Determine the (X, Y) coordinate at the center of the cell enclosing the given text.  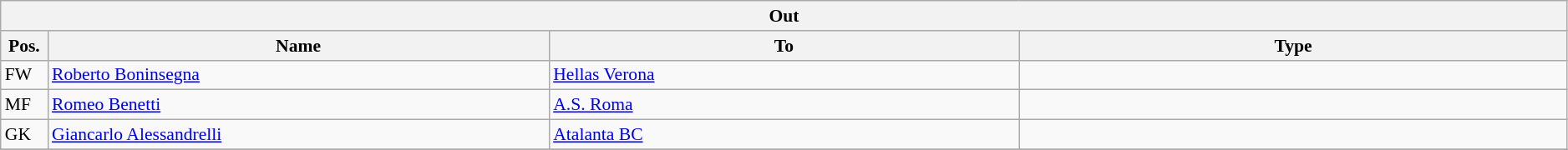
Type (1293, 46)
FW (24, 75)
GK (24, 135)
To (784, 46)
Roberto Boninsegna (298, 75)
Hellas Verona (784, 75)
Atalanta BC (784, 135)
MF (24, 105)
Romeo Benetti (298, 105)
A.S. Roma (784, 105)
Pos. (24, 46)
Name (298, 46)
Giancarlo Alessandrelli (298, 135)
Out (784, 16)
